Find where the given text appears and provide that cell's center as [X, Y] coordinate. 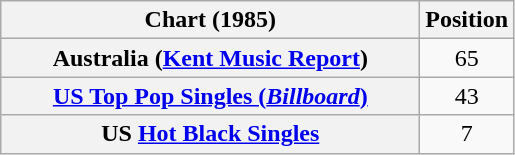
65 [467, 58]
US Hot Black Singles [210, 134]
US Top Pop Singles (Billboard) [210, 96]
43 [467, 96]
7 [467, 134]
Australia (Kent Music Report) [210, 58]
Chart (1985) [210, 20]
Position [467, 20]
